Detect which cell encompasses the target text, then output its (x, y) center coordinate. 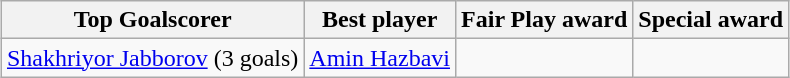
Top Goalscorer (152, 20)
Fair Play award (544, 20)
Best player (380, 20)
Shakhriyor Jabborov (3 goals) (152, 58)
Special award (711, 20)
Amin Hazbavi (380, 58)
